Output the (x, y) coordinate of the center of the cell containing the given text.  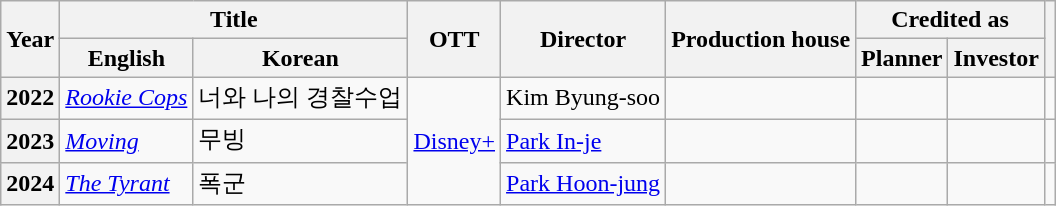
2022 (30, 98)
Moving (126, 140)
Production house (761, 39)
무빙 (300, 140)
Korean (300, 58)
Planner (902, 58)
Director (584, 39)
Title (234, 20)
Rookie Cops (126, 98)
Credited as (950, 20)
2024 (30, 184)
폭군 (300, 184)
Park Hoon-jung (584, 184)
Disney+ (454, 141)
OTT (454, 39)
Kim Byung-soo (584, 98)
2023 (30, 140)
English (126, 58)
Park In-je (584, 140)
너와 나의 경찰수업 (300, 98)
Investor (996, 58)
Year (30, 39)
The Tyrant (126, 184)
